Output the (X, Y) coordinate of the center of the cell containing the given text.  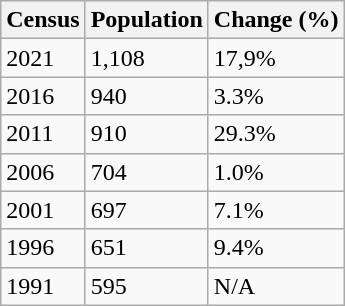
Change (%) (276, 20)
1996 (43, 248)
651 (146, 248)
1991 (43, 286)
2021 (43, 58)
2011 (43, 134)
N/A (276, 286)
7.1% (276, 210)
2016 (43, 96)
29.3% (276, 134)
704 (146, 172)
9.4% (276, 248)
595 (146, 286)
1,108 (146, 58)
1.0% (276, 172)
3.3% (276, 96)
697 (146, 210)
Population (146, 20)
940 (146, 96)
910 (146, 134)
2006 (43, 172)
17,9% (276, 58)
2001 (43, 210)
Census (43, 20)
